Identify which cell holds the provided text, then report its (X, Y) central coordinate. 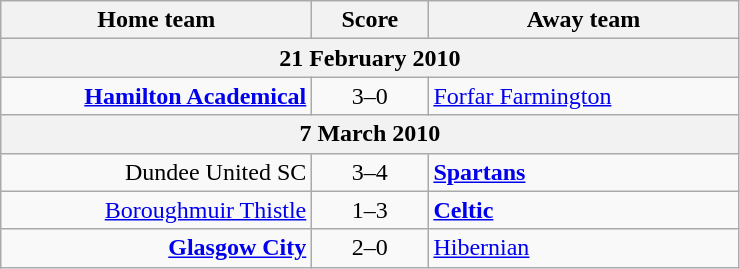
Hibernian (584, 248)
2–0 (370, 248)
3–0 (370, 96)
Home team (156, 20)
21 February 2010 (370, 58)
Boroughmuir Thistle (156, 210)
7 March 2010 (370, 134)
Glasgow City (156, 248)
Away team (584, 20)
Spartans (584, 172)
Hamilton Academical (156, 96)
Dundee United SC (156, 172)
Celtic (584, 210)
Forfar Farmington (584, 96)
Score (370, 20)
3–4 (370, 172)
1–3 (370, 210)
